Determine the (x, y) coordinate at the center of the cell enclosing the given text.  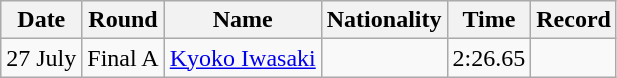
Round (123, 20)
27 July (42, 58)
2:26.65 (489, 58)
Final A (123, 58)
Name (242, 20)
Kyoko Iwasaki (242, 58)
Nationality (384, 20)
Date (42, 20)
Time (489, 20)
Record (574, 20)
